Return the (X, Y) coordinate for the center point of the cell that contains the specified text.  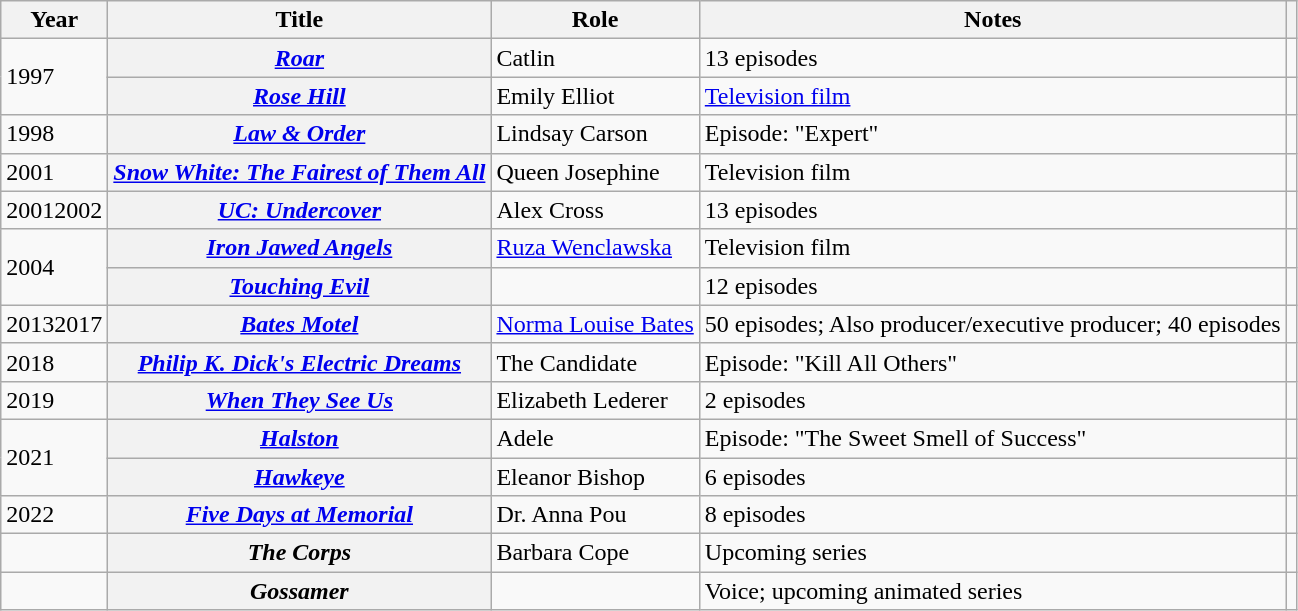
When They See Us (300, 400)
2019 (54, 400)
Year (54, 20)
2 episodes (992, 400)
2004 (54, 267)
Eleanor Bishop (595, 477)
Alex Cross (595, 210)
Barbara Cope (595, 553)
6 episodes (992, 477)
Episode: "Kill All Others" (992, 362)
Elizabeth Lederer (595, 400)
12 episodes (992, 286)
Halston (300, 438)
20012002 (54, 210)
Touching Evil (300, 286)
Law & Order (300, 134)
Emily Elliot (595, 96)
Philip K. Dick's Electric Dreams (300, 362)
Ruza Wenclawska (595, 248)
Title (300, 20)
Rose Hill (300, 96)
2018 (54, 362)
Notes (992, 20)
2001 (54, 172)
Snow White: The Fairest of Them All (300, 172)
Iron Jawed Angels (300, 248)
Catlin (595, 58)
Gossamer (300, 591)
1998 (54, 134)
Episode: "Expert" (992, 134)
Hawkeye (300, 477)
Lindsay Carson (595, 134)
1997 (54, 77)
20132017 (54, 324)
The Candidate (595, 362)
Role (595, 20)
Norma Louise Bates (595, 324)
Dr. Anna Pou (595, 515)
Voice; upcoming animated series (992, 591)
UC: Undercover (300, 210)
The Corps (300, 553)
Five Days at Memorial (300, 515)
Episode: "The Sweet Smell of Success" (992, 438)
8 episodes (992, 515)
2022 (54, 515)
50 episodes; Also producer/executive producer; 40 episodes (992, 324)
Adele (595, 438)
Bates Motel (300, 324)
Roar (300, 58)
2021 (54, 457)
Queen Josephine (595, 172)
Upcoming series (992, 553)
